Capture the cell that displays the provided text and extract its [X, Y] central coordinate. 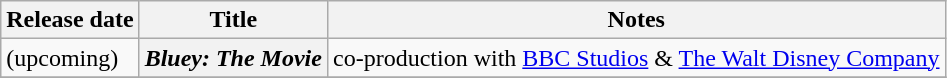
(upcoming) [70, 58]
Title [233, 20]
Bluey: The Movie [233, 58]
Notes [636, 20]
co-production with BBC Studios & The Walt Disney Company [636, 58]
Release date [70, 20]
